Locate the cell with the specified text and output its [X, Y] center coordinate. 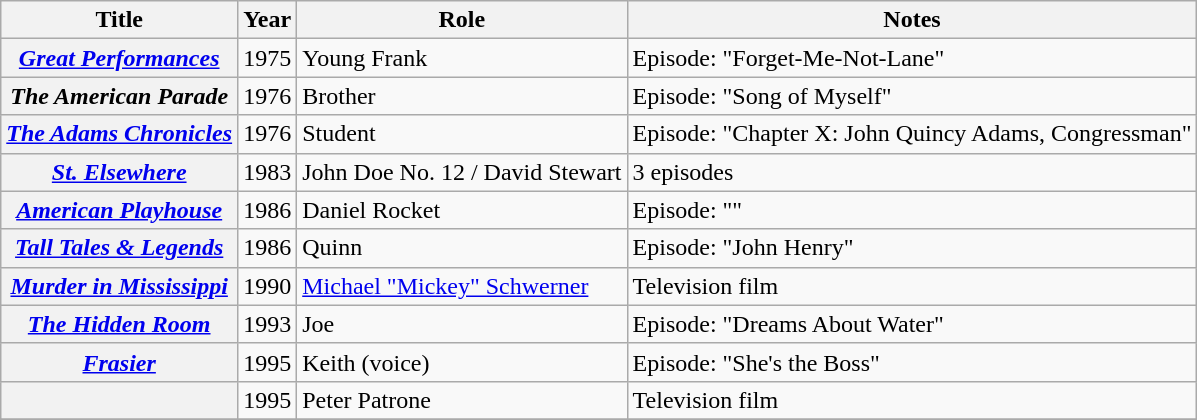
Episode: "Chapter X: John Quincy Adams, Congressman" [912, 134]
Joe [462, 324]
The American Parade [120, 96]
John Doe No. 12 / David Stewart [462, 172]
Keith (voice) [462, 362]
Frasier [120, 362]
Tall Tales & Legends [120, 248]
Peter Patrone [462, 400]
Notes [912, 20]
Episode: "She's the Boss" [912, 362]
American Playhouse [120, 210]
Michael "Mickey" Schwerner [462, 286]
Episode: "" [912, 210]
Murder in Mississippi [120, 286]
Episode: "Forget-Me-Not-Lane" [912, 58]
Daniel Rocket [462, 210]
The Adams Chronicles [120, 134]
Young Frank [462, 58]
Episode: "Dreams About Water" [912, 324]
St. Elsewhere [120, 172]
1975 [268, 58]
1993 [268, 324]
Episode: "John Henry" [912, 248]
3 episodes [912, 172]
Role [462, 20]
1983 [268, 172]
Quinn [462, 248]
1990 [268, 286]
Title [120, 20]
Great Performances [120, 58]
Student [462, 134]
Brother [462, 96]
The Hidden Room [120, 324]
Episode: "Song of Myself" [912, 96]
Year [268, 20]
